Return [X, Y] of the center of cell containing provided text 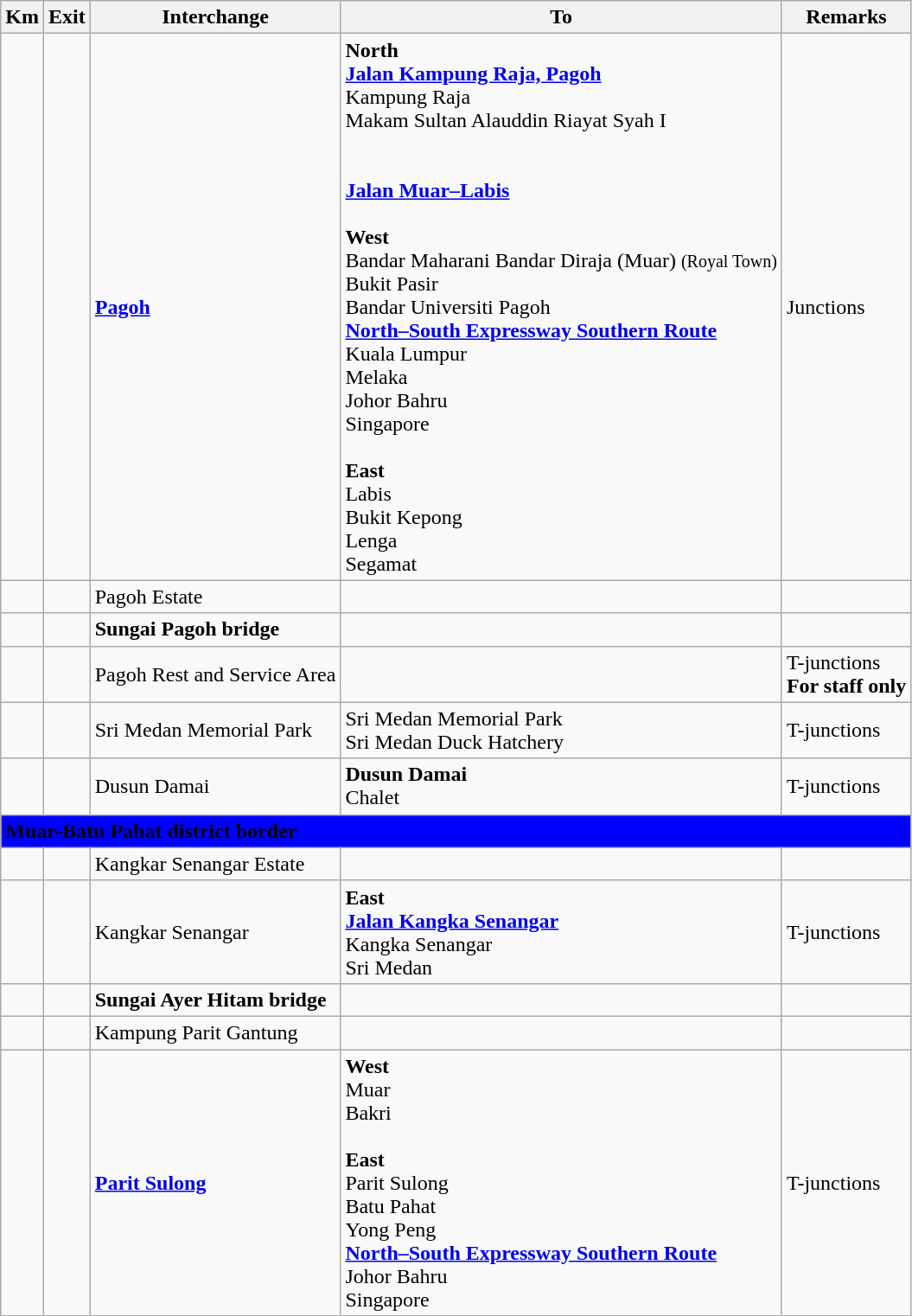
Pagoh Estate [215, 597]
Dusun DamaiChalet [562, 787]
Exit [67, 17]
Kampung Parit Gantung [215, 1032]
Remarks [845, 17]
Dusun Damai [215, 787]
Sri Medan Memorial ParkSri Medan Duck Hatchery [562, 730]
Sungai Pagoh bridge [215, 629]
Junctions [845, 307]
Km [22, 17]
Kangkar Senangar Estate [215, 864]
T-junctionsFor staff only [845, 674]
Sri Medan Memorial Park [215, 730]
West Muar BakriEast Parit Sulong Batu Pahat Yong Peng North–South Expressway Southern RouteJohor BahruSingapore [562, 1183]
Kangkar Senangar [215, 932]
Pagoh Rest and Service Area [215, 674]
To [562, 17]
Sungai Ayer Hitam bridge [215, 1000]
Pagoh [215, 307]
Muar-Batu Pahat district border [456, 831]
Interchange [215, 17]
East Jalan Kangka SenangarKangka SenangarSri Medan [562, 932]
Parit Sulong [215, 1183]
